For the text-containing cell, return its midpoint in [x, y] coordinate format. 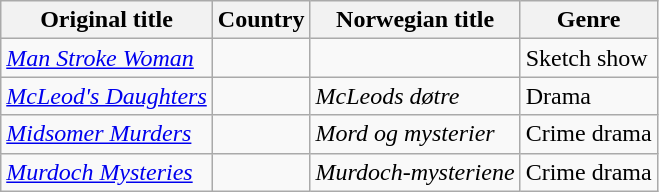
Sketch show [588, 58]
Norwegian title [415, 20]
Mord og mysterier [415, 134]
Original title [107, 20]
Midsomer Murders [107, 134]
Murdoch-mysteriene [415, 172]
Genre [588, 20]
McLeod's Daughters [107, 96]
Drama [588, 96]
Man Stroke Woman [107, 58]
McLeods døtre [415, 96]
Murdoch Mysteries [107, 172]
Country [261, 20]
